Return the [X, Y] coordinate for the center point of the cell that contains the specified text.  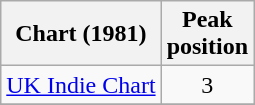
UK Indie Chart [81, 85]
Chart (1981) [81, 34]
Peakposition [207, 34]
3 [207, 85]
